Extract the (X, Y) coordinate from the center of the cell holding the provided text.  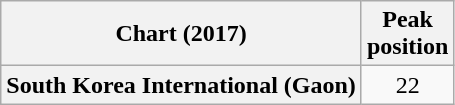
22 (407, 85)
Chart (2017) (182, 34)
South Korea International (Gaon) (182, 85)
Peakposition (407, 34)
